Return the (x, y) coordinate for the center point of the cell that contains the specified text.  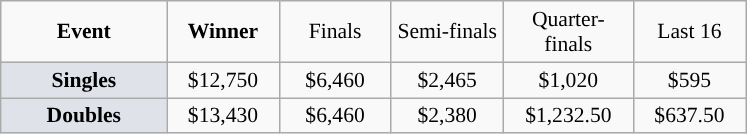
Quarter-finals (568, 32)
$595 (689, 80)
Last 16 (689, 32)
Event (84, 32)
Finals (335, 32)
Winner (223, 32)
$12,750 (223, 80)
$2,380 (447, 116)
$13,430 (223, 116)
$637.50 (689, 116)
Singles (84, 80)
$1,232.50 (568, 116)
Semi-finals (447, 32)
$2,465 (447, 80)
$1,020 (568, 80)
Doubles (84, 116)
